Capture the cell that displays the provided text and extract its [x, y] central coordinate. 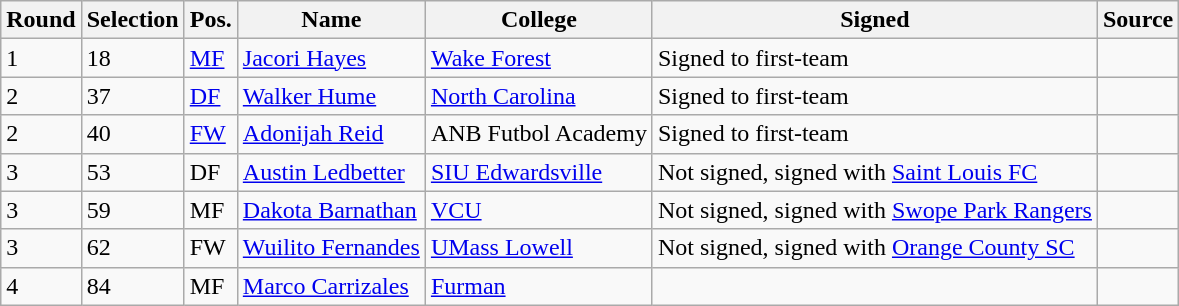
59 [132, 210]
Wuilito Fernandes [331, 248]
Jacori Hayes [331, 58]
SIU Edwardsville [538, 172]
1 [41, 58]
Not signed, signed with Swope Park Rangers [874, 210]
VCU [538, 210]
Austin Ledbetter [331, 172]
Source [1138, 20]
Pos. [210, 20]
37 [132, 96]
18 [132, 58]
ANB Futbol Academy [538, 134]
Not signed, signed with Saint Louis FC [874, 172]
Walker Hume [331, 96]
Not signed, signed with Orange County SC [874, 248]
4 [41, 286]
Dakota Barnathan [331, 210]
Selection [132, 20]
Wake Forest [538, 58]
40 [132, 134]
Furman [538, 286]
Marco Carrizales [331, 286]
53 [132, 172]
62 [132, 248]
Signed [874, 20]
Adonijah Reid [331, 134]
Round [41, 20]
UMass Lowell [538, 248]
84 [132, 286]
North Carolina [538, 96]
Name [331, 20]
College [538, 20]
